Capture the cell that displays the provided text and extract its (x, y) central coordinate. 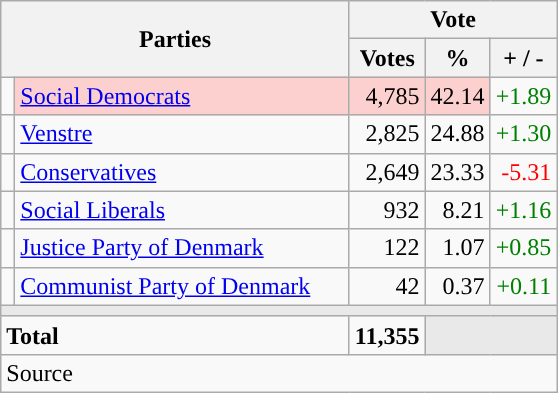
42.14 (458, 96)
Social Liberals (182, 210)
23.33 (458, 172)
Votes (387, 58)
+1.89 (524, 96)
Social Democrats (182, 96)
Source (279, 373)
2,825 (387, 134)
11,355 (387, 335)
Total (176, 335)
122 (387, 248)
8.21 (458, 210)
Communist Party of Denmark (182, 286)
+0.11 (524, 286)
42 (387, 286)
Justice Party of Denmark (182, 248)
24.88 (458, 134)
% (458, 58)
Conservatives (182, 172)
4,785 (387, 96)
932 (387, 210)
1.07 (458, 248)
+1.30 (524, 134)
0.37 (458, 286)
2,649 (387, 172)
+1.16 (524, 210)
Venstre (182, 134)
+ / - (524, 58)
+0.85 (524, 248)
Vote (452, 20)
Parties (176, 39)
-5.31 (524, 172)
